Find where the given text appears and provide that cell's center as [x, y] coordinate. 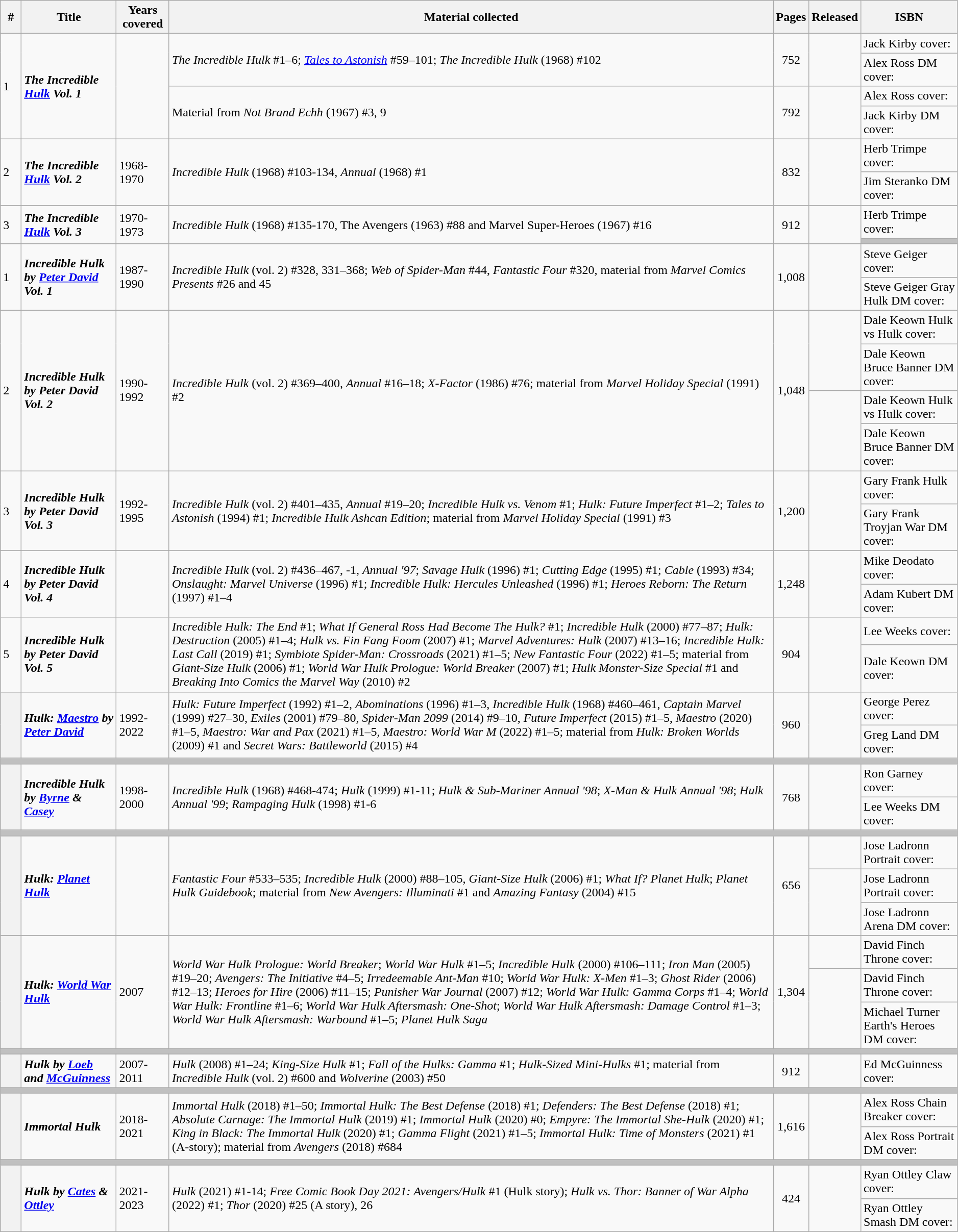
Material from Not Brand Echh (1967) #3, 9 [471, 112]
1990-1992 [143, 390]
1992-2022 [143, 725]
Michael Turner Earth's Heroes DM cover: [910, 1025]
792 [791, 112]
1,200 [791, 511]
The Incredible Hulk #1–6; Tales to Astonish #59–101; The Incredible Hulk (1968) #102 [471, 60]
752 [791, 60]
1968-1970 [143, 172]
ISBN [910, 17]
1,008 [791, 277]
Incredible Hulk (vol. 2) #328, 331–368; Web of Spider-Man #44, Fantastic Four #320, material from Marvel Comics Presents #26 and 45 [471, 277]
4 [11, 584]
George Perez cover: [910, 708]
1,248 [791, 584]
2021-2023 [143, 1198]
Greg Land DM cover: [910, 742]
Gary Frank Troyjan War DM cover: [910, 527]
Pages [791, 17]
656 [791, 886]
Immortal Hulk [69, 1126]
Incredible Hulk (1968) #135-170, The Avengers (1963) #88 and Marvel Super-Heroes (1967) #16 [471, 224]
424 [791, 1198]
Incredible Hulk (1968) #103-134, Annual (1968) #1 [471, 172]
832 [791, 172]
Jack Kirby cover: [910, 43]
2007 [143, 992]
Adam Kubert DM cover: [910, 601]
Alex Ross Chain Breaker cover: [910, 1110]
Released [835, 17]
Alex Ross Portrait DM cover: [910, 1143]
Incredible Hulk (vol. 2) #369–400, Annual #16–18; X-Factor (1986) #76; material from Marvel Holiday Special (1991) #2 [471, 390]
1987-1990 [143, 277]
1992-1995 [143, 511]
1,616 [791, 1126]
Alex Ross cover: [910, 96]
Incredible Hulk by Peter David Vol. 4 [69, 584]
960 [791, 725]
Alex Ross DM cover: [910, 69]
2007-2011 [143, 1071]
# [11, 17]
Material collected [471, 17]
768 [791, 797]
5 [11, 655]
1998-2000 [143, 797]
Gary Frank Hulk cover: [910, 488]
904 [791, 655]
Mike Deodato cover: [910, 567]
Hulk by Loeb and McGuinness [69, 1071]
The Incredible Hulk Vol. 3 [69, 224]
Title [69, 17]
Hulk: Maestro by Peter David [69, 725]
Lee Weeks cover: [910, 631]
Incredible Hulk by Peter David Vol. 5 [69, 655]
Steve Geiger Gray Hulk DM cover: [910, 294]
Hulk: Planet Hulk [69, 886]
Jack Kirby DM cover: [910, 122]
Years covered [143, 17]
Incredible Hulk by Peter David Vol. 3 [69, 511]
Ed McGuinness cover: [910, 1071]
1970-1973 [143, 224]
The Incredible Hulk Vol. 1 [69, 86]
1,304 [791, 992]
The Incredible Hulk Vol. 2 [69, 172]
Dale Keown DM cover: [910, 668]
Ron Garney cover: [910, 781]
Steve Geiger cover: [910, 260]
2018-2021 [143, 1126]
Jim Steranko DM cover: [910, 189]
Ryan Ottley Smash DM cover: [910, 1215]
Incredible Hulk by Peter David Vol. 2 [69, 390]
Ryan Ottley Claw cover: [910, 1181]
Lee Weeks DM cover: [910, 813]
1,048 [791, 390]
Incredible Hulk by Byrne & Casey [69, 797]
Jose Ladronn Arena DM cover: [910, 918]
Hulk: World War Hulk [69, 992]
Hulk by Cates & Ottley [69, 1198]
Incredible Hulk by Peter David Vol. 1 [69, 277]
